Determine the (X, Y) coordinate at the center of the cell enclosing the given text.  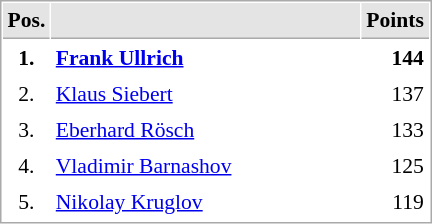
144 (396, 57)
Klaus Siebert (206, 93)
Pos. (26, 21)
1. (26, 57)
133 (396, 129)
Points (396, 21)
4. (26, 165)
5. (26, 201)
3. (26, 129)
Vladimir Barnashov (206, 165)
119 (396, 201)
Nikolay Kruglov (206, 201)
2. (26, 93)
Frank Ullrich (206, 57)
125 (396, 165)
Eberhard Rösch (206, 129)
137 (396, 93)
